Find where the given text appears and provide that cell's center as [X, Y] coordinate. 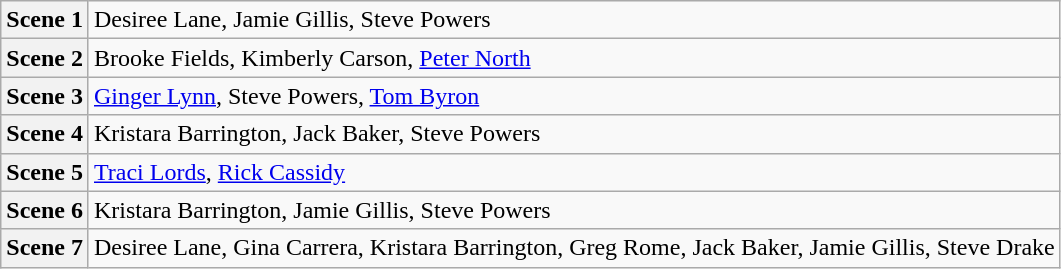
Scene 7 [45, 248]
Desiree Lane, Jamie Gillis, Steve Powers [574, 20]
Ginger Lynn, Steve Powers, Tom Byron [574, 96]
Brooke Fields, Kimberly Carson, Peter North [574, 58]
Kristara Barrington, Jamie Gillis, Steve Powers [574, 210]
Scene 4 [45, 134]
Desiree Lane, Gina Carrera, Kristara Barrington, Greg Rome, Jack Baker, Jamie Gillis, Steve Drake [574, 248]
Scene 5 [45, 172]
Scene 6 [45, 210]
Kristara Barrington, Jack Baker, Steve Powers [574, 134]
Scene 3 [45, 96]
Traci Lords, Rick Cassidy [574, 172]
Scene 1 [45, 20]
Scene 2 [45, 58]
